Provide the [x, y] coordinate of the cell's center where the given text is located.  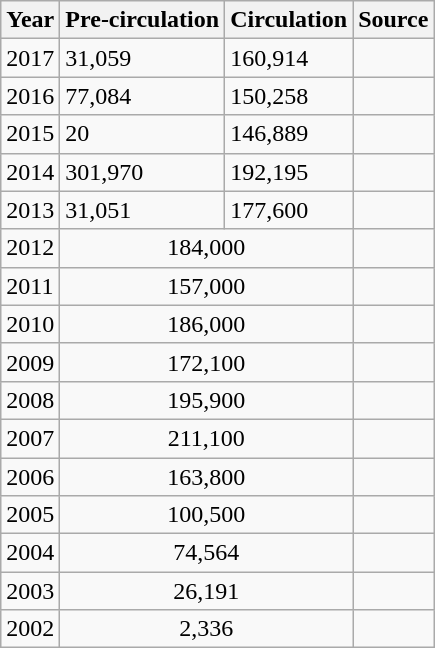
192,195 [289, 172]
2012 [30, 248]
Pre-circulation [142, 20]
2010 [30, 324]
31,059 [142, 58]
Source [394, 20]
77,084 [142, 96]
2,336 [206, 629]
157,000 [206, 286]
2017 [30, 58]
31,051 [142, 210]
211,100 [206, 438]
Circulation [289, 20]
2016 [30, 96]
26,191 [206, 591]
2007 [30, 438]
2011 [30, 286]
184,000 [206, 248]
301,970 [142, 172]
Year [30, 20]
150,258 [289, 96]
2005 [30, 515]
2003 [30, 591]
20 [142, 134]
163,800 [206, 477]
186,000 [206, 324]
2006 [30, 477]
2015 [30, 134]
100,500 [206, 515]
146,889 [289, 134]
172,100 [206, 362]
2008 [30, 400]
2009 [30, 362]
2002 [30, 629]
74,564 [206, 553]
2013 [30, 210]
160,914 [289, 58]
177,600 [289, 210]
195,900 [206, 400]
2004 [30, 553]
2014 [30, 172]
